Extract the [X, Y] coordinate from the center of the cell holding the provided text.  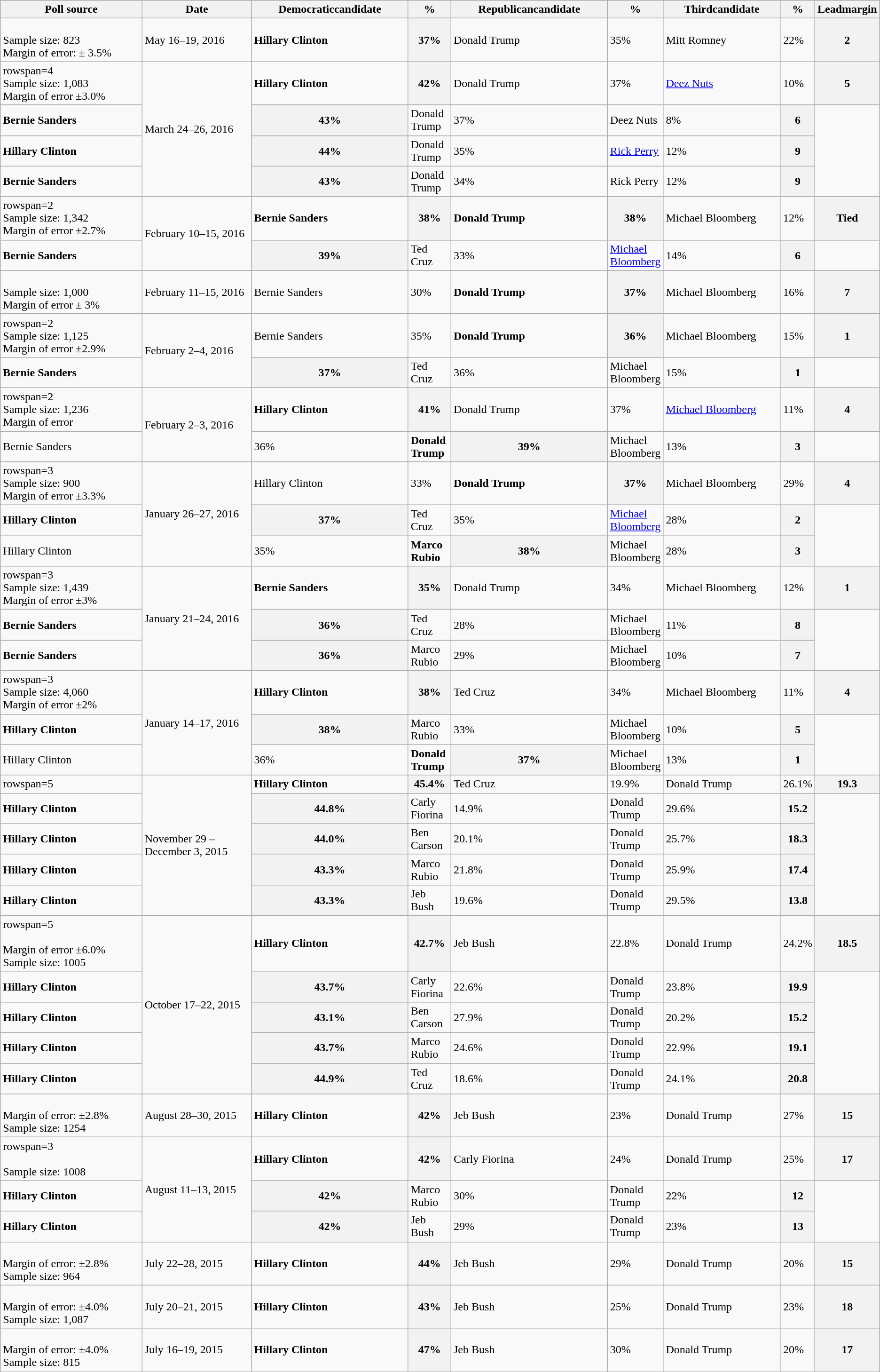
January 26–27, 2016 [196, 514]
Sample size: 823Margin of error: ± 3.5% [71, 40]
rowspan=2 Sample size: 1,342 Margin of error ±2.7% [71, 218]
Date [196, 9]
November 29 – December 3, 2015 [196, 845]
8 [797, 625]
14.9% [529, 808]
18.5 [847, 944]
12 [797, 1196]
44.9% [330, 1079]
March 24–26, 2016 [196, 129]
July 20–21, 2015 [196, 1307]
22.8% [636, 944]
August 11–13, 2015 [196, 1190]
43.1% [330, 1018]
45.4% [430, 784]
14% [722, 255]
42.7% [430, 944]
rowspan=3 Sample size: 900 Margin of error ±3.3% [71, 484]
January 21–24, 2016 [196, 619]
18 [847, 1307]
19.3 [847, 784]
47% [430, 1350]
February 10–15, 2016 [196, 233]
25.9% [722, 869]
Leadmargin [847, 9]
rowspan=3 Sample size: 4,060 Margin of error ±2% [71, 692]
October 17–22, 2015 [196, 1005]
Margin of error: ±2.8%Sample size: 1254 [71, 1116]
19.1 [797, 1048]
rowspan=3 Sample size: 1008 [71, 1159]
Thirdcandidate [722, 9]
Democraticcandidate [330, 9]
29.6% [722, 808]
20.2% [722, 1018]
26.1% [797, 784]
24% [636, 1159]
44.8% [330, 808]
13 [797, 1227]
19.9 [797, 987]
rowspan=5 [71, 784]
20.1% [529, 839]
19.9% [636, 784]
rowspan=5 Margin of error ±6.0%Sample size: 1005 [71, 944]
Sample size: 1,000 Margin of error ± 3% [71, 292]
24.2% [797, 944]
rowspan=4 Sample size: 1,083Margin of error ±3.0% [71, 83]
Margin of error: ±4.0%Sample size: 1,087 [71, 1307]
24.1% [722, 1079]
20.8 [797, 1079]
August 28–30, 2015 [196, 1116]
18.6% [529, 1079]
Mitt Romney [722, 40]
July 22–28, 2015 [196, 1263]
27% [797, 1116]
May 16–19, 2016 [196, 40]
22.6% [529, 987]
rowspan=2 Sample size: 1,125 Margin of error ±2.9% [71, 335]
44.0% [330, 839]
16% [797, 292]
8% [722, 120]
rowspan=3 Sample size: 1,439 Margin of error ±3% [71, 588]
February 2–4, 2016 [196, 351]
18.3 [797, 839]
24.6% [529, 1048]
27.9% [529, 1018]
29.5% [722, 900]
13.8 [797, 900]
41% [430, 409]
February 2–3, 2016 [196, 424]
Margin of error: ±2.8%Sample size: 964 [71, 1263]
rowspan=2 Sample size: 1,236 Margin of error [71, 409]
July 16–19, 2015 [196, 1350]
17.4 [797, 869]
Poll source [71, 9]
21.8% [529, 869]
19.6% [529, 900]
Tied [847, 218]
Republicancandidate [529, 9]
23.8% [722, 987]
January 14–17, 2016 [196, 723]
25.7% [722, 839]
22.9% [722, 1048]
Margin of error: ±4.0%Sample size: 815 [71, 1350]
February 11–15, 2016 [196, 292]
